Pinpoint the cell where the given text exists, returning its (X, Y) midpoint coordinate. 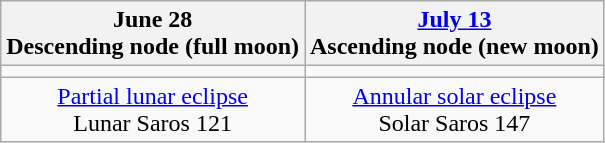
Partial lunar eclipseLunar Saros 121 (153, 110)
Annular solar eclipseSolar Saros 147 (454, 110)
June 28Descending node (full moon) (153, 34)
July 13Ascending node (new moon) (454, 34)
